Return the [X, Y] coordinate for the center point of the cell that contains the specified text.  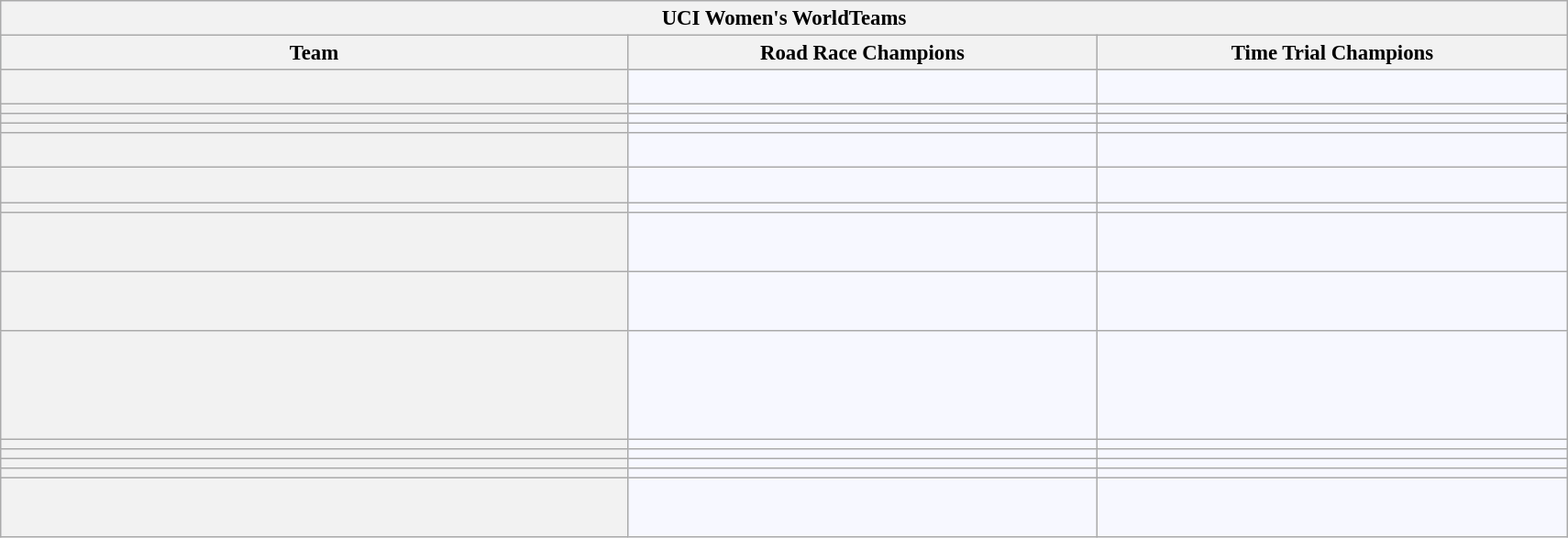
UCI Women's WorldTeams [784, 18]
Time Trial Champions [1333, 53]
Road Race Champions [862, 53]
Team [314, 53]
